Return the (x, y) coordinate for the center point of the cell that contains the specified text.  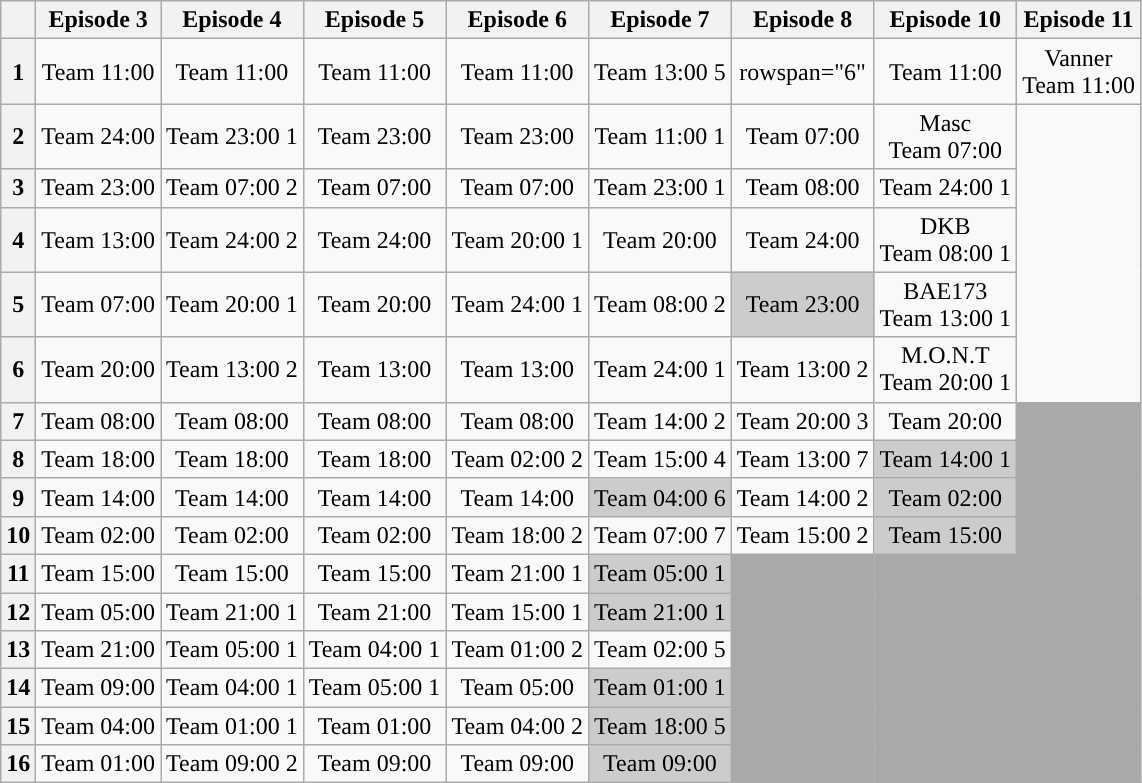
Episode 11 (1079, 20)
BAE173Team 13:00 1 (946, 304)
1 (18, 72)
11 (18, 573)
9 (18, 497)
Team 18:00 5 (660, 726)
4 (18, 240)
Team 13:00 7 (802, 459)
Team 24:00 2 (232, 240)
Episode 6 (518, 20)
10 (18, 535)
Episode 5 (374, 20)
Team 11:00 1 (660, 136)
15 (18, 726)
7 (18, 421)
6 (18, 370)
Episode 4 (232, 20)
3 (18, 188)
Team 15:00 4 (660, 459)
Episode 8 (802, 20)
Episode 3 (98, 20)
Team 07:00 7 (660, 535)
VannerTeam 11:00 (1079, 72)
12 (18, 611)
Team 15:00 2 (802, 535)
2 (18, 136)
Team 02:00 5 (660, 650)
Team 14:00 1 (946, 459)
Team 01:00 2 (518, 650)
rowspan="6" (802, 72)
8 (18, 459)
14 (18, 688)
Team 15:00 1 (518, 611)
Team 09:00 2 (232, 764)
Team 07:00 2 (232, 188)
16 (18, 764)
DKBTeam 08:00 1 (946, 240)
Team 08:00 2 (660, 304)
Team 04:00 6 (660, 497)
Team 04:00 (98, 726)
5 (18, 304)
Team 20:00 3 (802, 421)
Team 02:00 2 (518, 459)
Team 18:00 2 (518, 535)
Episode 10 (946, 20)
MascTeam 07:00 (946, 136)
M.O.N.TTeam 20:00 1 (946, 370)
13 (18, 650)
Team 04:00 2 (518, 726)
Episode 7 (660, 20)
Team 13:00 5 (660, 72)
